Extract the [x, y] coordinate from the center of the cell holding the provided text.  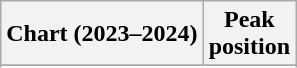
Peakposition [249, 34]
Chart (2023–2024) [102, 34]
